Search for the cell housing the specified text and yield its [x, y] center coordinate. 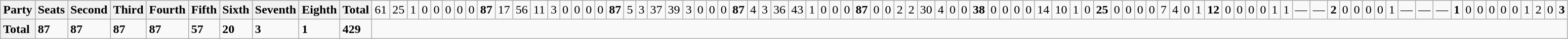
61 [381, 10]
37 [656, 10]
7 [1163, 10]
12 [1214, 10]
Third [129, 10]
17 [504, 10]
36 [779, 10]
Second [89, 10]
10 [1061, 10]
Fifth [204, 10]
Seventh [275, 10]
11 [539, 10]
57 [204, 29]
Seats [51, 10]
20 [236, 29]
Party [18, 10]
30 [926, 10]
38 [979, 10]
Eighth [319, 10]
14 [1044, 10]
39 [674, 10]
56 [521, 10]
Sixth [236, 10]
5 [630, 10]
Fourth [167, 10]
43 [798, 10]
429 [356, 29]
